Extract the [x, y] coordinate from the center of the cell holding the provided text.  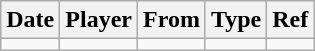
Type [236, 20]
From [171, 20]
Ref [290, 20]
Player [99, 20]
Date [30, 20]
